Output the [x, y] coordinate of the center of the cell containing the given text.  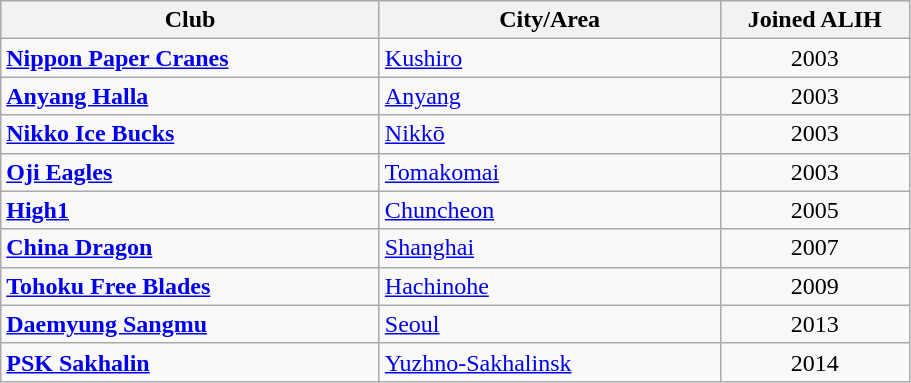
Nikkō [550, 134]
Nikko Ice Bucks [190, 134]
2013 [814, 324]
Seoul [550, 324]
Nippon Paper Cranes [190, 58]
China Dragon [190, 248]
City/Area [550, 20]
Anyang Halla [190, 96]
Joined ALIH [814, 20]
2007 [814, 248]
Shanghai [550, 248]
Daemyung Sangmu [190, 324]
Hachinohe [550, 286]
Tomakomai [550, 172]
Yuzhno-Sakhalinsk [550, 362]
Oji Eagles [190, 172]
Chuncheon [550, 210]
PSK Sakhalin [190, 362]
Tohoku Free Blades [190, 286]
Anyang [550, 96]
2014 [814, 362]
2005 [814, 210]
Kushiro [550, 58]
2009 [814, 286]
Club [190, 20]
High1 [190, 210]
